Provide the (X, Y) coordinate of the cell's center where the given text is located.  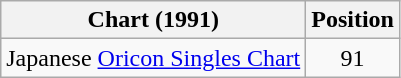
Japanese Oricon Singles Chart (154, 58)
Position (353, 20)
91 (353, 58)
Chart (1991) (154, 20)
